Pinpoint the cell where the given text exists, returning its [x, y] midpoint coordinate. 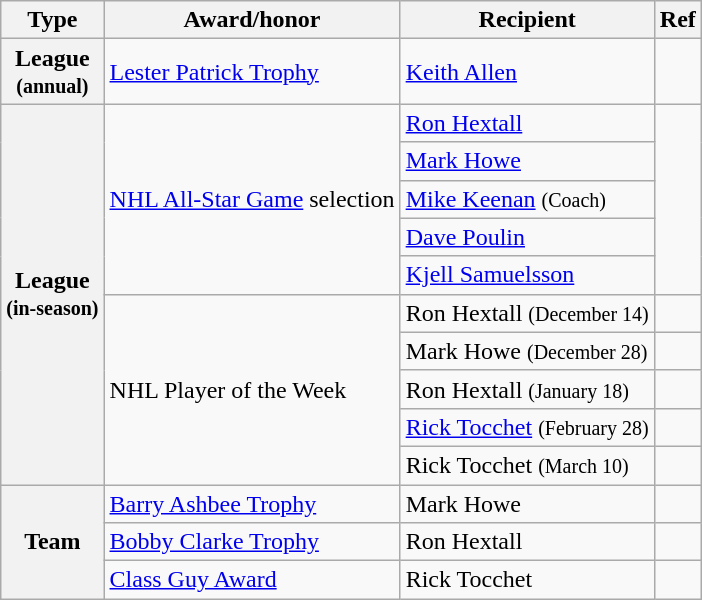
Class Guy Award [252, 580]
Award/honor [252, 20]
Lester Patrick Trophy [252, 72]
Rick Tocchet [527, 580]
Ron Hextall (December 14) [527, 313]
NHL All-Star Game selection [252, 199]
NHL Player of the Week [252, 389]
Rick Tocchet (February 28) [527, 427]
Recipient [527, 20]
Dave Poulin [527, 237]
Kjell Samuelsson [527, 275]
Team [52, 541]
Mike Keenan (Coach) [527, 199]
Keith Allen [527, 72]
Type [52, 20]
Rick Tocchet (March 10) [527, 465]
Ref [678, 20]
Barry Ashbee Trophy [252, 503]
Ron Hextall (January 18) [527, 389]
League(annual) [52, 72]
Bobby Clarke Trophy [252, 542]
League(in-season) [52, 294]
Mark Howe (December 28) [527, 351]
